Extract the (x, y) coordinate from the center of the cell holding the provided text.  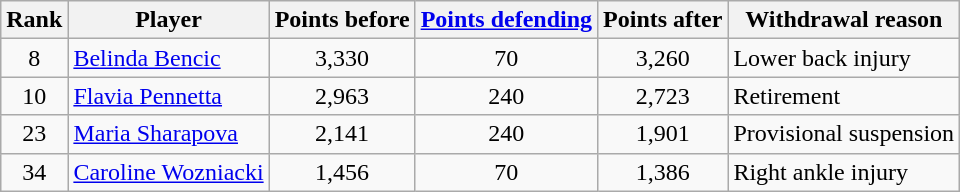
Provisional suspension (844, 134)
34 (34, 172)
1,456 (342, 172)
1,901 (663, 134)
8 (34, 58)
Belinda Bencic (168, 58)
3,330 (342, 58)
Points after (663, 20)
2,141 (342, 134)
23 (34, 134)
2,963 (342, 96)
Points before (342, 20)
Player (168, 20)
Caroline Wozniacki (168, 172)
Points defending (506, 20)
Right ankle injury (844, 172)
Maria Sharapova (168, 134)
Rank (34, 20)
Retirement (844, 96)
Withdrawal reason (844, 20)
Lower back injury (844, 58)
Flavia Pennetta (168, 96)
2,723 (663, 96)
1,386 (663, 172)
3,260 (663, 58)
10 (34, 96)
